Pinpoint the cell where the given text exists, returning its (X, Y) midpoint coordinate. 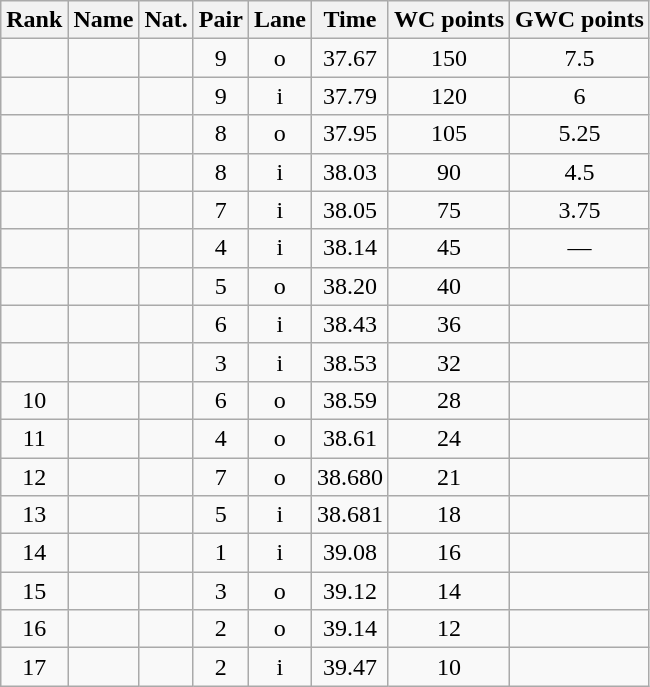
Time (350, 20)
37.95 (350, 134)
7.5 (580, 58)
18 (448, 515)
Rank (34, 20)
GWC points (580, 20)
WC points (448, 20)
38.20 (350, 286)
120 (448, 96)
38.43 (350, 324)
32 (448, 362)
105 (448, 134)
— (580, 248)
38.59 (350, 400)
5.25 (580, 134)
38.680 (350, 477)
39.08 (350, 553)
90 (448, 172)
13 (34, 515)
39.14 (350, 629)
38.05 (350, 210)
28 (448, 400)
Pair (220, 20)
37.67 (350, 58)
15 (34, 591)
Lane (280, 20)
24 (448, 438)
39.12 (350, 591)
38.681 (350, 515)
45 (448, 248)
Nat. (166, 20)
38.61 (350, 438)
38.03 (350, 172)
38.14 (350, 248)
11 (34, 438)
38.53 (350, 362)
39.47 (350, 667)
37.79 (350, 96)
1 (220, 553)
4.5 (580, 172)
40 (448, 286)
150 (448, 58)
17 (34, 667)
21 (448, 477)
75 (448, 210)
Name (104, 20)
3.75 (580, 210)
36 (448, 324)
